Scan for the cell matching the given text and deliver its (x, y) coordinate at center. 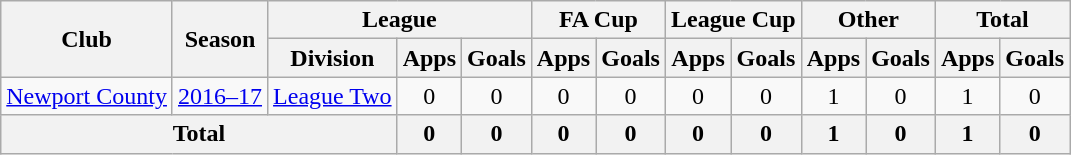
League Cup (733, 20)
Newport County (87, 96)
Other (868, 20)
League (400, 20)
League Two (333, 96)
FA Cup (598, 20)
2016–17 (220, 96)
Division (333, 58)
Season (220, 39)
Club (87, 39)
